Provide the [x, y] coordinate of the cell's center where the given text is located.  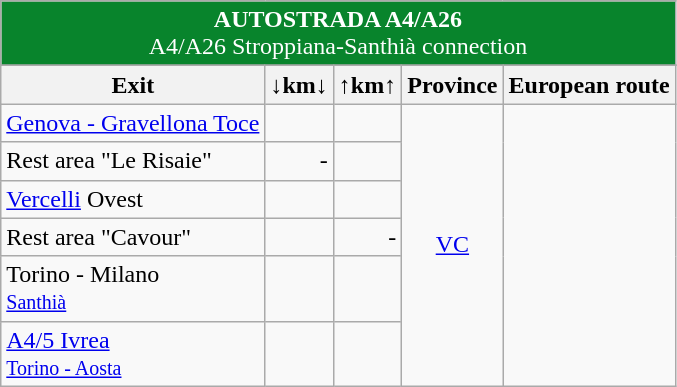
Province [452, 85]
A4/5 Ivrea Torino - Aosta [133, 354]
Torino - MilanoSanthià [133, 288]
Vercelli Ovest [133, 199]
Exit [133, 85]
↓km↓ [299, 85]
↑km↑ [367, 85]
Rest area "Le Risaie" [133, 161]
European route [589, 85]
Rest area "Cavour" [133, 237]
Genova - Gravellona Toce [133, 123]
AUTOSTRADA A4/A26A4/A26 Stroppiana-Santhià connection [338, 34]
VC [452, 245]
